Return (X, Y) of the center of cell containing provided text 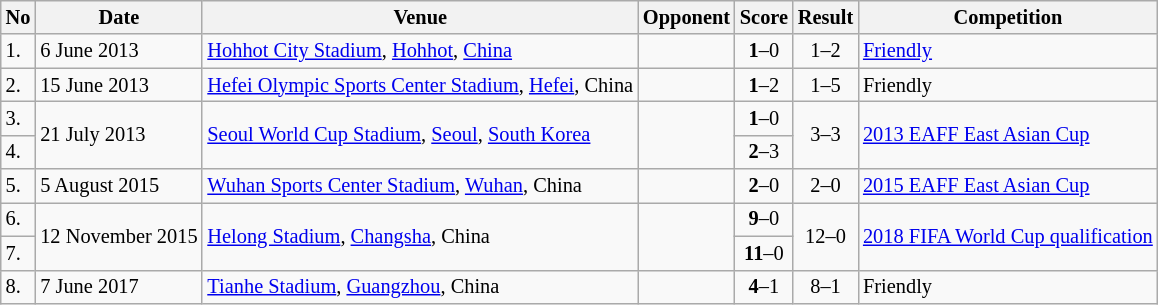
3–3 (826, 134)
8–1 (826, 287)
5. (18, 186)
8. (18, 287)
Wuhan Sports Center Stadium, Wuhan, China (420, 186)
12 November 2015 (118, 236)
Result (826, 17)
5 August 2015 (118, 186)
3. (18, 118)
21 July 2013 (118, 134)
2. (18, 85)
7 June 2017 (118, 287)
Score (764, 17)
6 June 2013 (118, 51)
Hefei Olympic Sports Center Stadium, Hefei, China (420, 85)
Venue (420, 17)
Date (118, 17)
6. (18, 219)
Opponent (686, 17)
2013 EAFF East Asian Cup (1008, 134)
Hohhot City Stadium, Hohhot, China (420, 51)
No (18, 17)
11–0 (764, 253)
7. (18, 253)
15 June 2013 (118, 85)
12–0 (826, 236)
Helong Stadium, Changsha, China (420, 236)
2018 FIFA World Cup qualification (1008, 236)
2–3 (764, 152)
Seoul World Cup Stadium, Seoul, South Korea (420, 134)
Tianhe Stadium, Guangzhou, China (420, 287)
9–0 (764, 219)
Competition (1008, 17)
1–5 (826, 85)
2015 EAFF East Asian Cup (1008, 186)
1. (18, 51)
4. (18, 152)
4–1 (764, 287)
